Search for the cell housing the specified text and yield its [x, y] center coordinate. 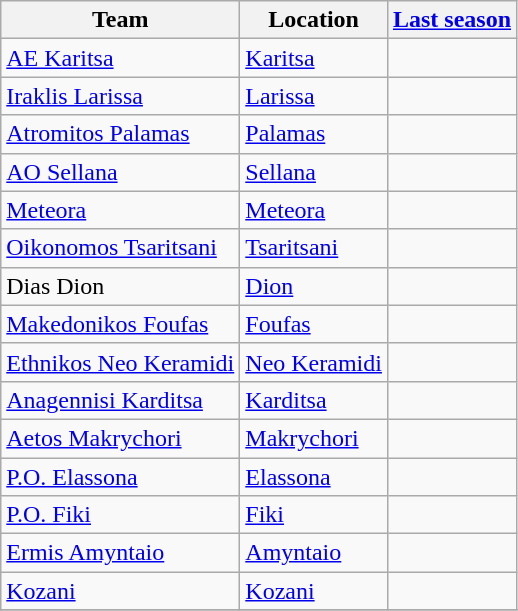
Fiki [314, 515]
Tsaritsani [314, 248]
Makrychori [314, 438]
Aetos Makrychori [120, 438]
Oikonomos Tsaritsani [120, 248]
P.O. Elassona [120, 477]
Ethnikos Neo Keramidi [120, 362]
Karitsa [314, 58]
AE Karitsa [120, 58]
Elassona [314, 477]
Location [314, 20]
Team [120, 20]
Foufas [314, 324]
Iraklis Larissa [120, 96]
Last season [452, 20]
Larissa [314, 96]
AO Sellana [120, 172]
Neo Keramidi [314, 362]
Ermis Amyntaio [120, 553]
Makedonikos Foufas [120, 324]
Amyntaio [314, 553]
Sellana [314, 172]
Palamas [314, 134]
Anagennisi Karditsa [120, 400]
P.O. Fiki [120, 515]
Karditsa [314, 400]
Dion [314, 286]
Atromitos Palamas [120, 134]
Dias Dion [120, 286]
